From the cell containing the given text, extract its center point as (X, Y) coordinate. 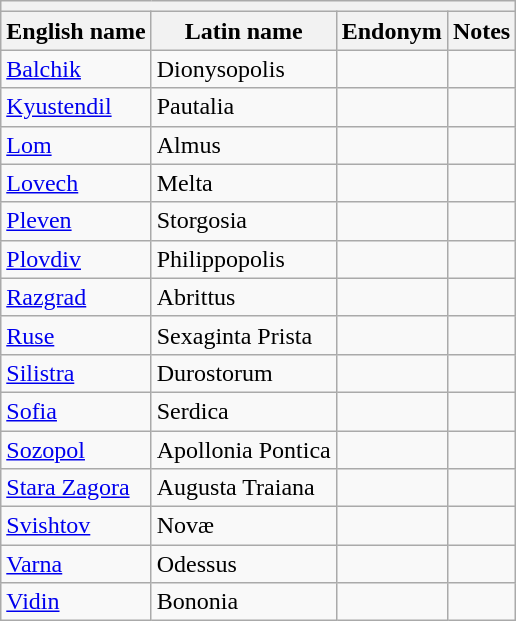
Razgrad (76, 297)
Varna (76, 564)
Svishtov (76, 526)
Plovdiv (76, 259)
Notes (481, 31)
Bononia (244, 602)
Augusta Traiana (244, 488)
Vidin (76, 602)
Kyustendil (76, 107)
Odessus (244, 564)
Sofia (76, 411)
Storgosia (244, 221)
Almus (244, 145)
Dionysopolis (244, 69)
Novæ (244, 526)
Philippopolis (244, 259)
Durostorum (244, 373)
English name (76, 31)
Serdica (244, 411)
Endonym (392, 31)
Sozopol (76, 449)
Lovech (76, 183)
Stara Zagora (76, 488)
Ruse (76, 335)
Latin name (244, 31)
Sexaginta Prista (244, 335)
Lom (76, 145)
Abrittus (244, 297)
Pleven (76, 221)
Apollonia Pontica (244, 449)
Silistra (76, 373)
Balchik (76, 69)
Melta (244, 183)
Pautalia (244, 107)
